Return [x, y] of the center of cell containing provided text 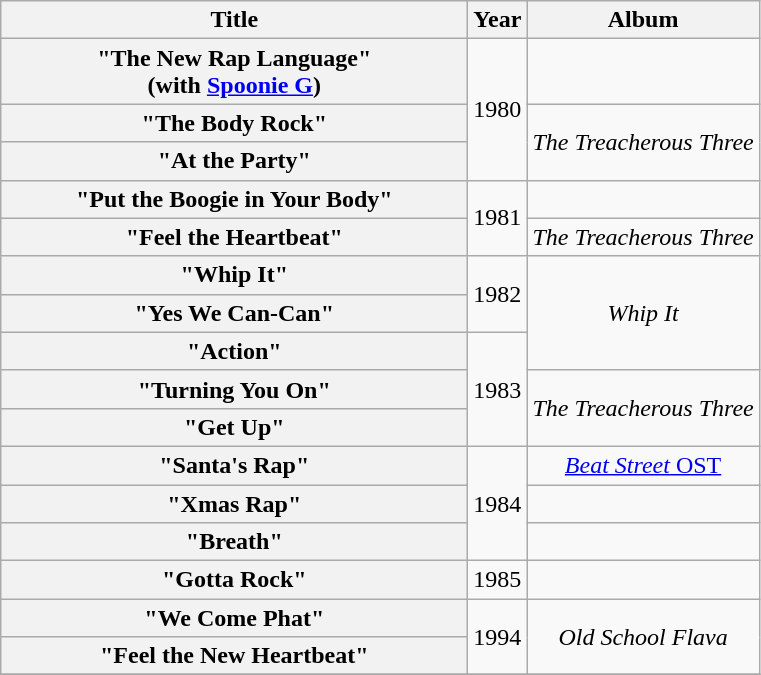
"Feel the Heartbeat" [234, 237]
Year [498, 20]
"Yes We Can-Can" [234, 313]
Beat Street OST [643, 465]
"Turning You On" [234, 389]
"Put the Boogie in Your Body" [234, 199]
1985 [498, 580]
Album [643, 20]
"Action" [234, 351]
1981 [498, 218]
Whip It [643, 313]
"Santa's Rap" [234, 465]
1994 [498, 637]
"The Body Rock" [234, 123]
Title [234, 20]
1984 [498, 503]
"Get Up" [234, 427]
"At the Party" [234, 161]
"Gotta Rock" [234, 580]
"Whip It" [234, 275]
"Feel the New Heartbeat" [234, 656]
Old School Flava [643, 637]
"We Come Phat" [234, 618]
1982 [498, 294]
1980 [498, 110]
"The New Rap Language"(with Spoonie G) [234, 72]
"Xmas Rap" [234, 503]
"Breath" [234, 542]
1983 [498, 389]
